Search for the cell housing the specified text and yield its (X, Y) center coordinate. 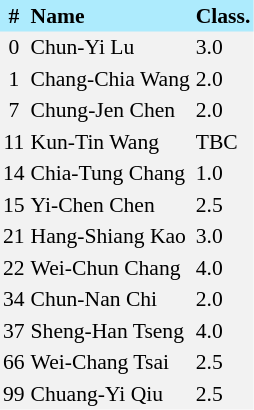
66 (14, 362)
15 (14, 205)
Yi-Chen Chen (110, 205)
99 (14, 394)
37 (14, 331)
34 (14, 300)
21 (14, 236)
22 (14, 268)
Wei-Chun Chang (110, 268)
Chun-Yi Lu (110, 48)
# (14, 16)
7 (14, 110)
Chang-Chia Wang (110, 79)
Chia-Tung Chang (110, 174)
Sheng-Han Tseng (110, 331)
Class. (224, 16)
Chun-Nan Chi (110, 300)
Hang-Shiang Kao (110, 236)
1 (14, 79)
Name (110, 16)
14 (14, 174)
TBC (224, 142)
11 (14, 142)
Chung-Jen Chen (110, 110)
Chuang-Yi Qiu (110, 394)
1.0 (224, 174)
Wei-Chang Tsai (110, 362)
0 (14, 48)
Kun-Tin Wang (110, 142)
